Return [x, y] of the center of cell containing provided text 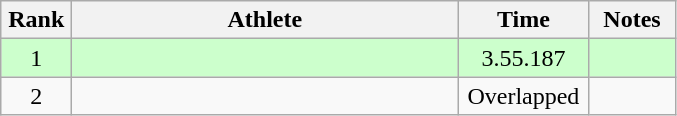
Overlapped [524, 96]
Rank [36, 20]
Time [524, 20]
Athlete [265, 20]
1 [36, 58]
Notes [632, 20]
3.55.187 [524, 58]
2 [36, 96]
